Determine the [X, Y] coordinate at the center of the cell enclosing the given text.  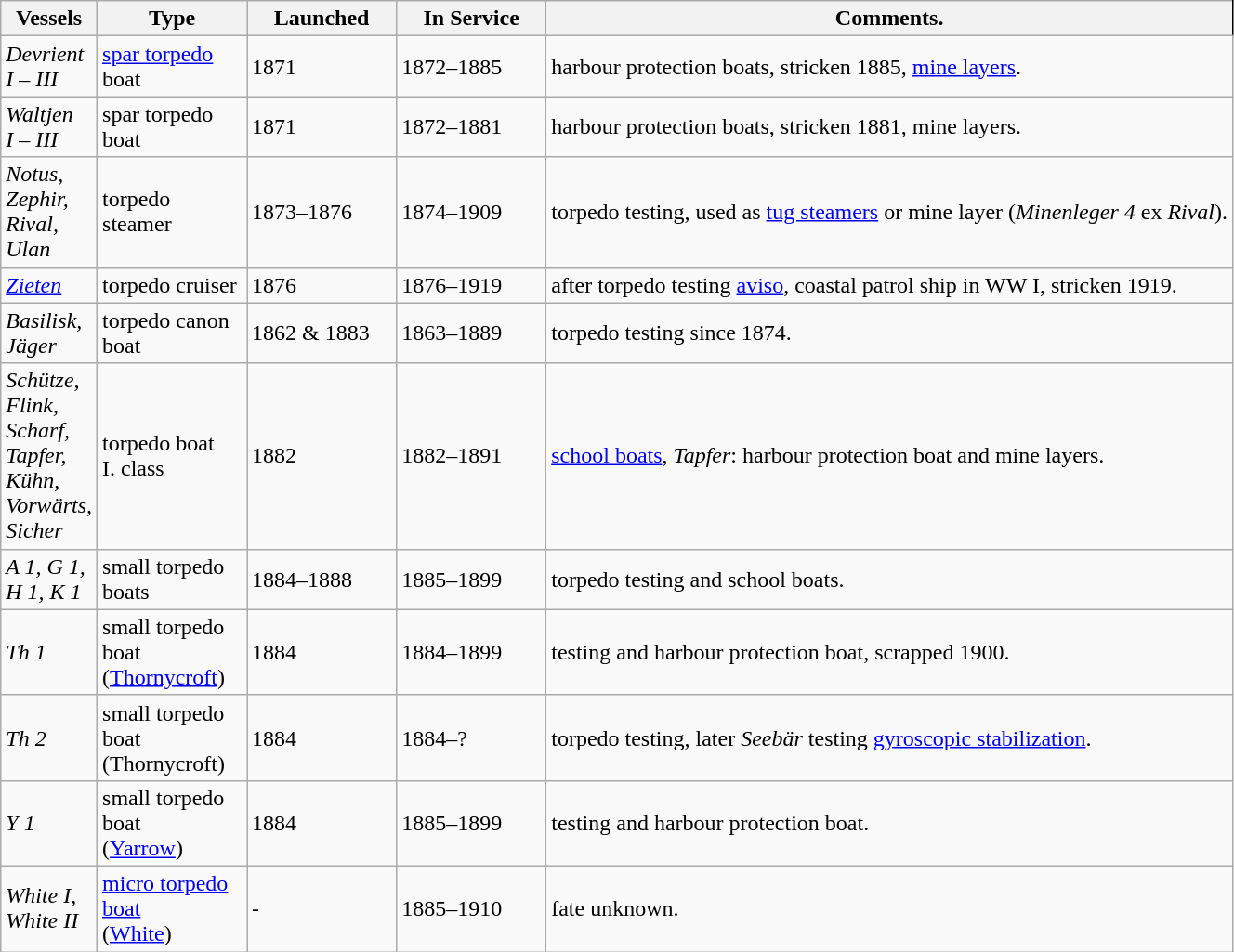
harbour protection boats, stricken 1885, mine layers. [890, 67]
small torpedo boat(Yarrow) [173, 823]
torpedo testing and school boats. [890, 580]
1885–1910 [472, 908]
torpedo canon boat [173, 333]
Th 2 [49, 737]
WaltjenI – III [49, 126]
1873–1876 [322, 212]
torpedo testing, used as tug steamers or mine layer (Minenleger 4 ex Rival). [890, 212]
1882 [322, 456]
Th 1 [49, 652]
In Service [472, 19]
Schütze, Flink, Scharf, Tapfer, Kühn, Vorwärts, Sicher [49, 456]
Comments. [890, 19]
small torpedo boats [173, 580]
Launched [322, 19]
Notus, Zephir, Rival, Ulan [49, 212]
torpedo testing since 1874. [890, 333]
after torpedo testing aviso, coastal patrol ship in WW I, stricken 1919. [890, 285]
harbour protection boats, stricken 1881, mine layers. [890, 126]
torpedo testing, later Seebär testing gyroscopic stabilization. [890, 737]
Zieten [49, 285]
1884–? [472, 737]
testing and harbour protection boat, scrapped 1900. [890, 652]
1876 [322, 285]
A 1, G 1, H 1, K 1 [49, 580]
fate unknown. [890, 908]
1876–1919 [472, 285]
torpedo boatI. class [173, 456]
school boats, Tapfer: harbour protection boat and mine layers. [890, 456]
White I, White II [49, 908]
micro torpedo boat(White) [173, 908]
1884–1888 [322, 580]
Basilisk, Jäger [49, 333]
Vessels [49, 19]
- [322, 908]
1872–1881 [472, 126]
1872–1885 [472, 67]
Y 1 [49, 823]
DevrientI – III [49, 67]
1884–1899 [472, 652]
Type [173, 19]
1874–1909 [472, 212]
torpedo cruiser [173, 285]
torpedo steamer [173, 212]
1863–1889 [472, 333]
1882–1891 [472, 456]
1862 & 1883 [322, 333]
testing and harbour protection boat. [890, 823]
